Determine the [x, y] coordinate at the center of the cell enclosing the given text.  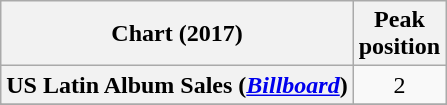
Chart (2017) [177, 34]
US Latin Album Sales (Billboard) [177, 85]
2 [399, 85]
Peak position [399, 34]
